Scan for the cell matching the given text and deliver its [x, y] coordinate at center. 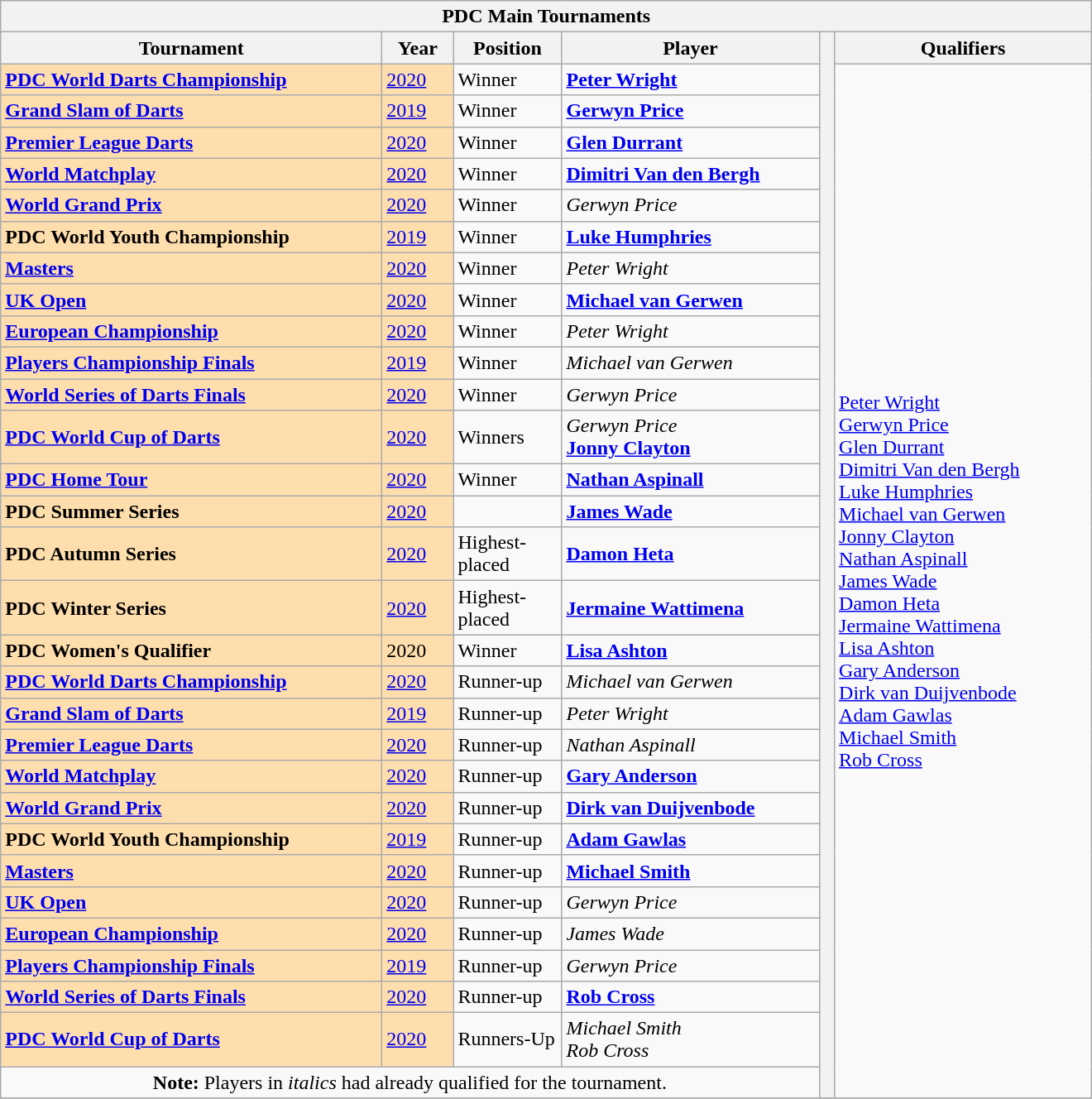
PDC Main Tournaments [546, 17]
PDC Women's Qualifier [192, 650]
Lisa Ashton [690, 650]
Jermaine Wattimena [690, 607]
Dimitri Van den Bergh [690, 174]
Gerwyn Price Jonny Clayton [690, 437]
Rob Cross [690, 997]
Dirk van Duijvenbode [690, 808]
Year [418, 48]
Winners [508, 437]
Michael Smith Rob Cross [690, 1039]
PDC Winter Series [192, 607]
Position [508, 48]
Note: Players in italics had already qualified for the tournament. [410, 1082]
Qualifiers [963, 48]
PDC Autumn Series [192, 554]
Adam Gawlas [690, 839]
PDC Summer Series [192, 511]
PDC Home Tour [192, 480]
Michael Smith [690, 871]
Glen Durrant [690, 142]
Tournament [192, 48]
Luke Humphries [690, 237]
Damon Heta [690, 554]
Player [690, 48]
Runners-Up [508, 1039]
Gary Anderson [690, 776]
